Output the (X, Y) coordinate of the center of the cell containing the given text.  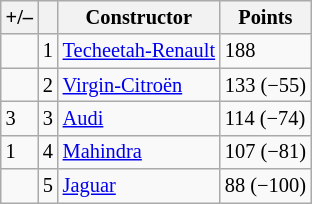
Constructor (139, 17)
4 (48, 152)
107 (−81) (266, 152)
Mahindra (139, 152)
Points (266, 17)
Virgin-Citroën (139, 85)
188 (266, 51)
+/– (20, 17)
88 (−100) (266, 186)
Jaguar (139, 186)
Audi (139, 118)
2 (48, 85)
5 (48, 186)
133 (−55) (266, 85)
Techeetah-Renault (139, 51)
114 (−74) (266, 118)
